Detect which cell encompasses the target text, then output its (x, y) center coordinate. 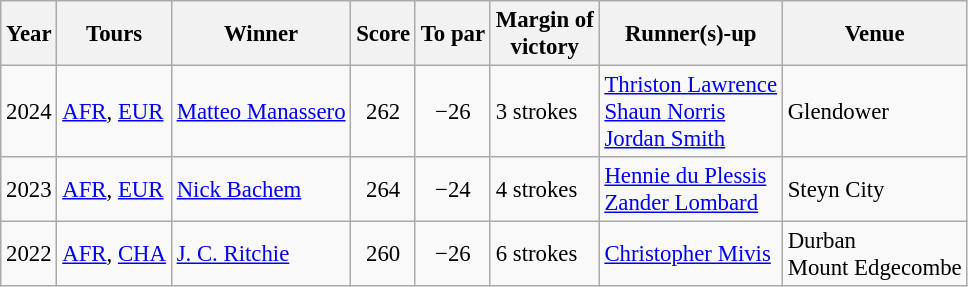
Tours (114, 34)
To par (452, 34)
Christopher Mivis (690, 254)
Thriston Lawrence Shaun Norris Jordan Smith (690, 112)
Matteo Manassero (261, 112)
Runner(s)-up (690, 34)
DurbanMount Edgecombe (874, 254)
Year (29, 34)
Hennie du Plessis Zander Lombard (690, 190)
AFR, CHA (114, 254)
Glendower (874, 112)
262 (384, 112)
4 strokes (544, 190)
Venue (874, 34)
−24 (452, 190)
J. C. Ritchie (261, 254)
Nick Bachem (261, 190)
Score (384, 34)
2024 (29, 112)
Steyn City (874, 190)
264 (384, 190)
Margin ofvictory (544, 34)
Winner (261, 34)
6 strokes (544, 254)
3 strokes (544, 112)
2023 (29, 190)
260 (384, 254)
2022 (29, 254)
